Extract the (x, y) coordinate from the center of the cell holding the provided text.  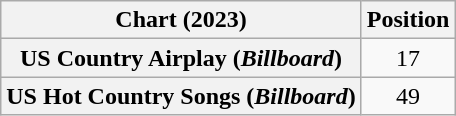
US Hot Country Songs (Billboard) (181, 96)
US Country Airplay (Billboard) (181, 58)
Chart (2023) (181, 20)
Position (408, 20)
49 (408, 96)
17 (408, 58)
